Find where the given text appears and provide that cell's center as (x, y) coordinate. 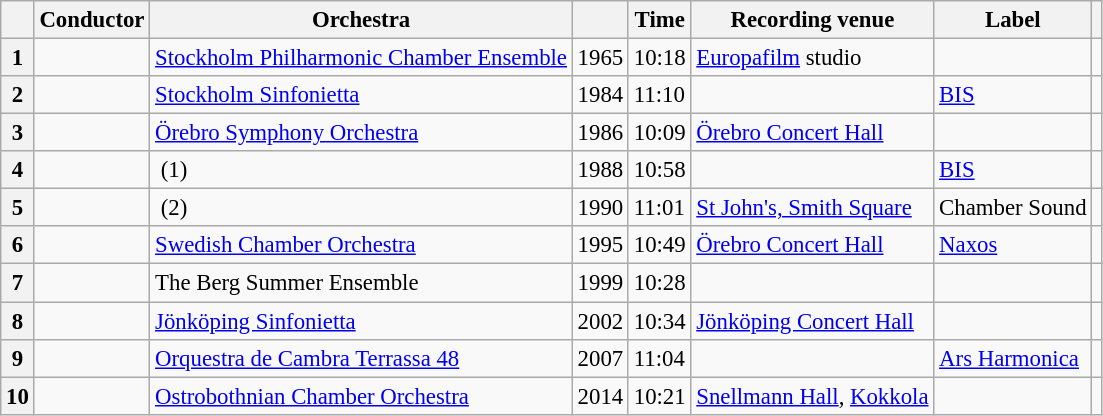
Örebro Symphony Orchestra (362, 133)
Orchestra (362, 20)
1 (18, 58)
Time (660, 20)
10 (18, 396)
St John's, Smith Square (812, 208)
Conductor (92, 20)
1988 (600, 170)
11:10 (660, 95)
11:01 (660, 208)
Orquestra de Cambra Terrassa 48 (362, 358)
11:04 (660, 358)
10:09 (660, 133)
6 (18, 245)
1995 (600, 245)
7 (18, 283)
8 (18, 321)
1990 (600, 208)
1965 (600, 58)
Naxos (1013, 245)
Jönköping Sinfonietta (362, 321)
1986 (600, 133)
1999 (600, 283)
10:58 (660, 170)
Chamber Sound (1013, 208)
(1) (362, 170)
4 (18, 170)
Europafilm studio (812, 58)
Ars Harmonica (1013, 358)
10:18 (660, 58)
The Berg Summer Ensemble (362, 283)
1984 (600, 95)
2007 (600, 358)
10:34 (660, 321)
Swedish Chamber Orchestra (362, 245)
3 (18, 133)
5 (18, 208)
Label (1013, 20)
Stockholm Sinfonietta (362, 95)
Jönköping Concert Hall (812, 321)
Recording venue (812, 20)
9 (18, 358)
Ostrobothnian Chamber Orchestra (362, 396)
10:21 (660, 396)
10:49 (660, 245)
2 (18, 95)
2014 (600, 396)
10:28 (660, 283)
Snellmann Hall, Kokkola (812, 396)
2002 (600, 321)
(2) (362, 208)
Stockholm Philharmonic Chamber Ensemble (362, 58)
